From the cell containing the given text, extract its center point as [X, Y] coordinate. 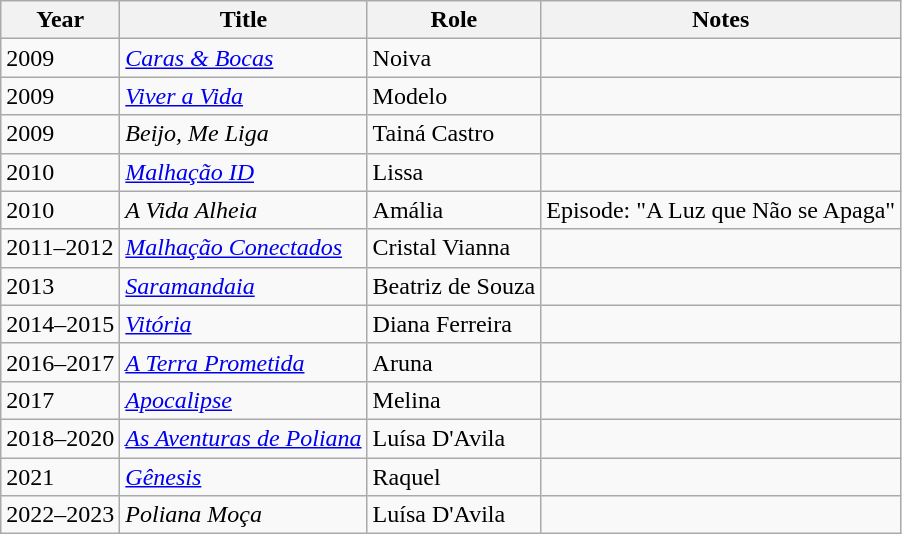
Diana Ferreira [454, 324]
Apocalipse [244, 400]
Gênesis [244, 477]
Malhação Conectados [244, 248]
Beatriz de Souza [454, 286]
Episode: "A Luz que Não se Apaga" [721, 210]
Melina [454, 400]
Amália [454, 210]
Notes [721, 20]
A Terra Prometida [244, 362]
Noiva [454, 58]
Role [454, 20]
Poliana Moça [244, 515]
As Aventuras de Poliana [244, 438]
Raquel [454, 477]
2016–2017 [60, 362]
2022–2023 [60, 515]
Aruna [454, 362]
Modelo [454, 96]
Malhação ID [244, 172]
A Vida Alheia [244, 210]
2018–2020 [60, 438]
Vitória [244, 324]
Beijo, Me Liga [244, 134]
2013 [60, 286]
Tainá Castro [454, 134]
Lissa [454, 172]
2014–2015 [60, 324]
Year [60, 20]
Saramandaia [244, 286]
2011–2012 [60, 248]
Cristal Vianna [454, 248]
2017 [60, 400]
Title [244, 20]
Viver a Vida [244, 96]
2021 [60, 477]
Caras & Bocas [244, 58]
